Determine the [X, Y] coordinate at the center of the cell enclosing the given text.  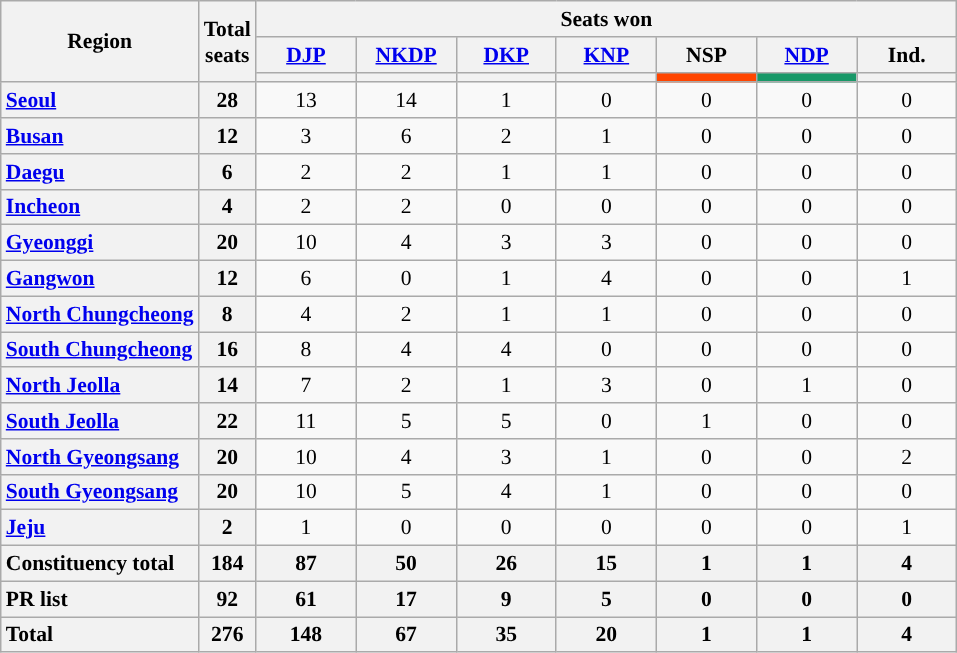
148 [306, 635]
Seats won [606, 19]
NSP [706, 55]
Region [100, 42]
17 [406, 599]
North Jeolla [100, 386]
28 [228, 101]
Incheon [100, 207]
Jeju [100, 528]
67 [406, 635]
35 [506, 635]
11 [306, 421]
Total [100, 635]
Constituency total [100, 564]
Gyeonggi [100, 243]
South Jeolla [100, 421]
15 [606, 564]
9 [506, 599]
North Chungcheong [100, 314]
DKP [506, 55]
50 [406, 564]
DJP [306, 55]
276 [228, 635]
North Gyeongsang [100, 457]
NDP [807, 55]
87 [306, 564]
16 [228, 350]
184 [228, 564]
7 [306, 386]
South Gyeongsang [100, 492]
PR list [100, 599]
Ind. [907, 55]
South Chungcheong [100, 350]
61 [306, 599]
Busan [100, 136]
92 [228, 599]
13 [306, 101]
22 [228, 421]
Daegu [100, 172]
26 [506, 564]
NKDP [406, 55]
Totalseats [228, 42]
Gangwon [100, 279]
KNP [606, 55]
Seoul [100, 101]
